Identify which cell holds the provided text, then report its [x, y] central coordinate. 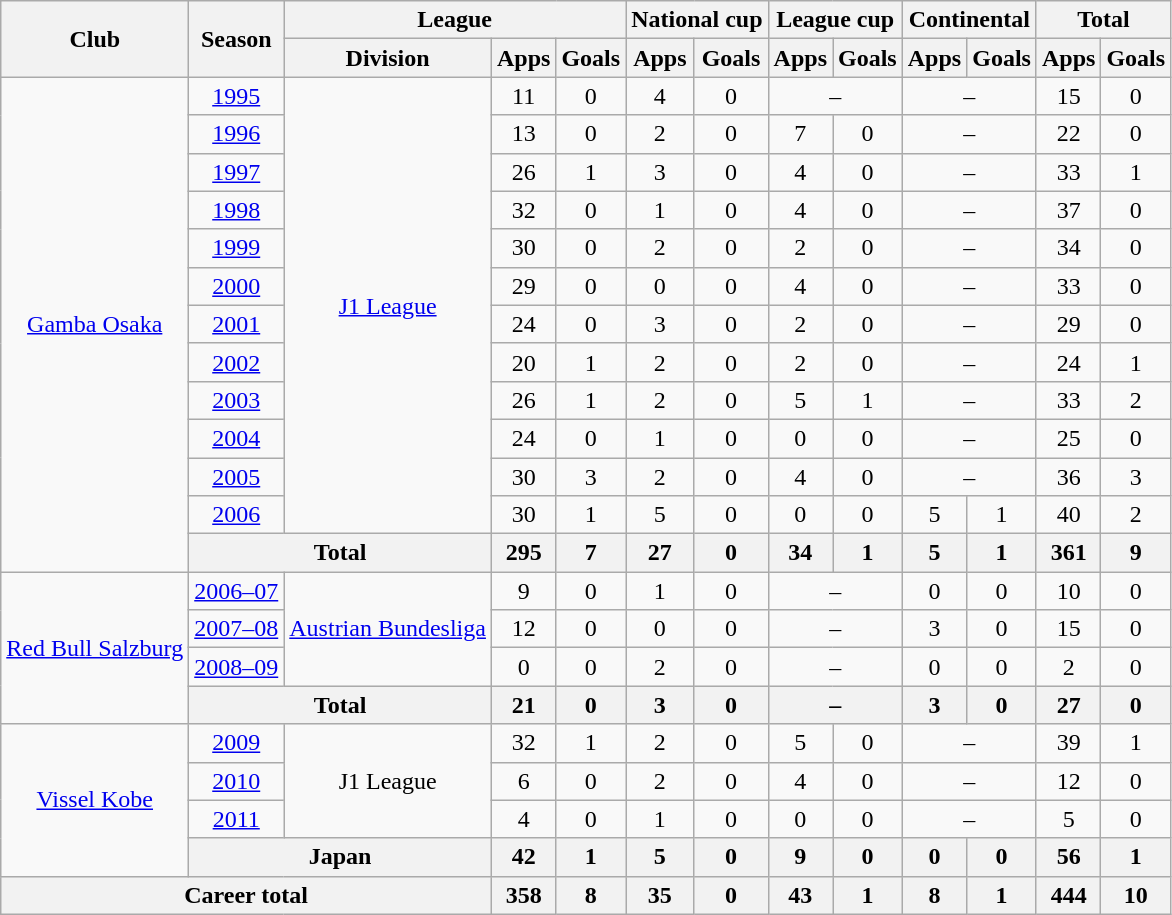
42 [523, 857]
25 [1068, 438]
2001 [236, 324]
6 [523, 781]
11 [523, 96]
2008–09 [236, 667]
1995 [236, 96]
361 [1068, 553]
2006–07 [236, 591]
Japan [340, 857]
358 [523, 895]
22 [1068, 134]
2010 [236, 781]
1996 [236, 134]
2004 [236, 438]
League cup [835, 20]
2005 [236, 477]
444 [1068, 895]
295 [523, 553]
National cup [697, 20]
40 [1068, 515]
Red Bull Salzburg [95, 648]
20 [523, 362]
1999 [236, 248]
Career total [246, 895]
56 [1068, 857]
21 [523, 705]
Season [236, 39]
13 [523, 134]
Austrian Bundesliga [388, 629]
39 [1068, 743]
2007–08 [236, 629]
Continental [969, 20]
43 [800, 895]
Gamba Osaka [95, 324]
2009 [236, 743]
Vissel Kobe [95, 800]
League [455, 20]
2011 [236, 819]
Division [388, 58]
2003 [236, 400]
Club [95, 39]
35 [660, 895]
1998 [236, 210]
2002 [236, 362]
2000 [236, 286]
36 [1068, 477]
1997 [236, 172]
37 [1068, 210]
2006 [236, 515]
